Scan for the cell matching the given text and deliver its (X, Y) coordinate at center. 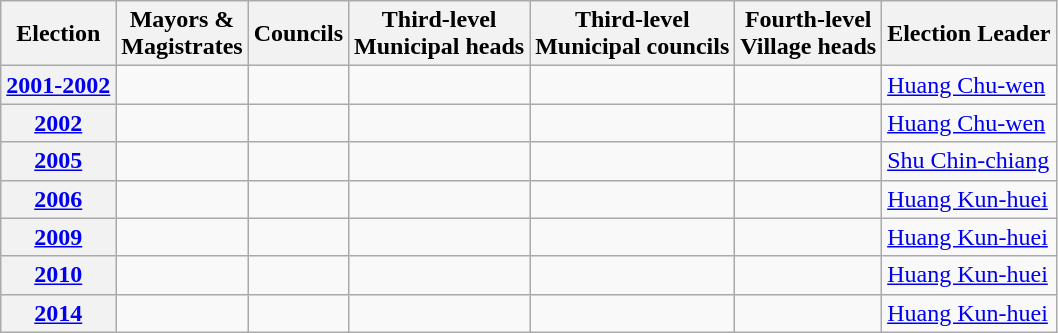
Fourth-levelVillage heads (808, 34)
Third-levelMunicipal heads (440, 34)
2001-2002 (58, 85)
Election Leader (969, 34)
Third-levelMunicipal councils (632, 34)
2005 (58, 161)
2010 (58, 275)
Shu Chin-chiang (969, 161)
2002 (58, 123)
2006 (58, 199)
2009 (58, 237)
Councils (298, 34)
2014 (58, 313)
Election (58, 34)
Mayors &Magistrates (182, 34)
